Pinpoint the cell where the given text exists, returning its (X, Y) midpoint coordinate. 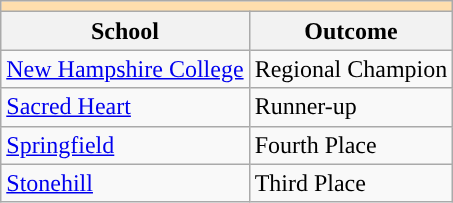
New Hampshire College (125, 69)
Springfield (125, 145)
Regional Champion (351, 69)
Stonehill (125, 183)
Runner-up (351, 107)
Third Place (351, 183)
Outcome (351, 31)
School (125, 31)
Fourth Place (351, 145)
Sacred Heart (125, 107)
